Return the (X, Y) coordinate for the center point of the cell that contains the specified text.  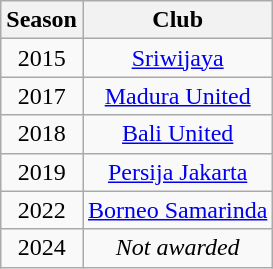
2017 (42, 96)
2019 (42, 172)
Season (42, 20)
2018 (42, 134)
Not awarded (177, 248)
Sriwijaya (177, 58)
2024 (42, 248)
2022 (42, 210)
Borneo Samarinda (177, 210)
2015 (42, 58)
Madura United (177, 96)
Persija Jakarta (177, 172)
Club (177, 20)
Bali United (177, 134)
